Locate the cell with the specified text and output its [x, y] center coordinate. 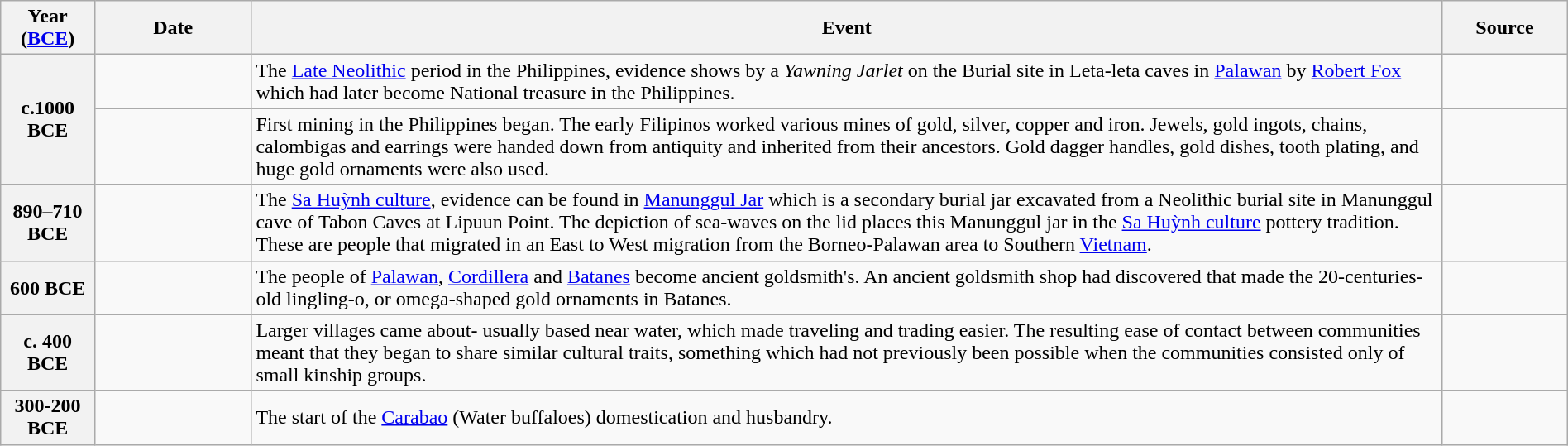
600 BCE [48, 288]
Source [1505, 28]
c. 400 BCE [48, 352]
Year(BCE) [48, 28]
c.1000 BCE [48, 119]
300-200 BCE [48, 417]
Date [172, 28]
890–710 BCE [48, 223]
Event [847, 28]
The start of the Carabao (Water buffaloes) domestication and husbandry. [847, 417]
